Detect which cell encompasses the target text, then output its [x, y] center coordinate. 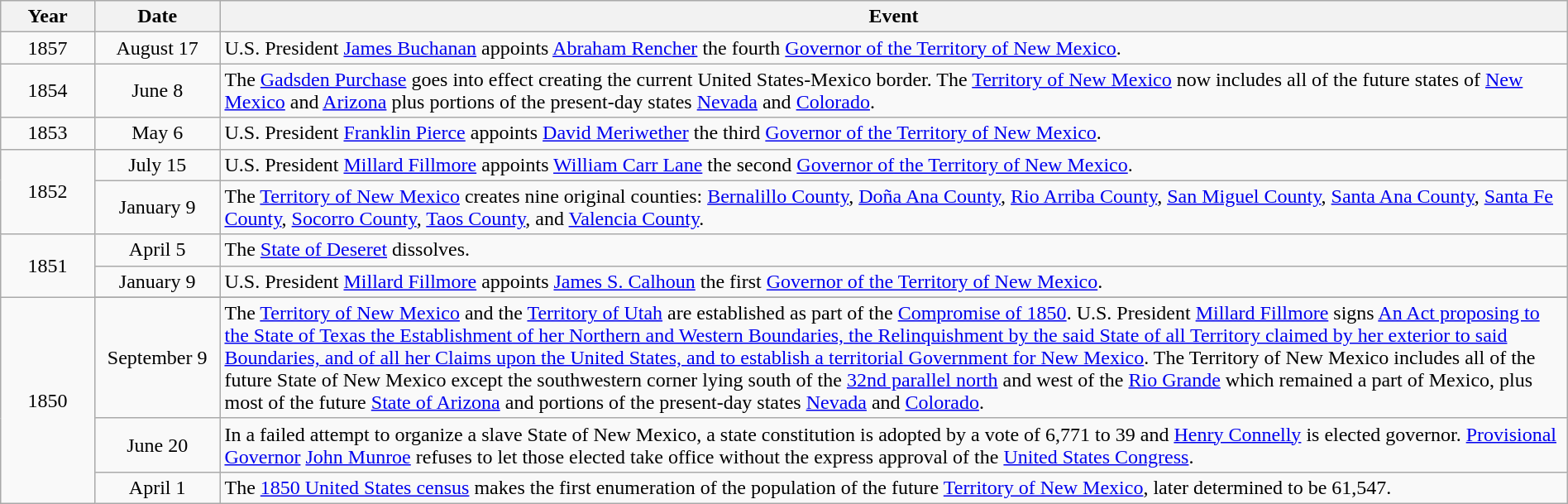
1854 [48, 91]
U.S. President Franklin Pierce appoints David Meriwether the third Governor of the Territory of New Mexico. [893, 133]
The 1850 United States census makes the first enumeration of the population of the future Territory of New Mexico, later determined to be 61,547. [893, 487]
September 9 [157, 358]
U.S. President Millard Fillmore appoints James S. Calhoun the first Governor of the Territory of New Mexico. [893, 281]
1857 [48, 48]
June 20 [157, 445]
1850 [48, 401]
U.S. President James Buchanan appoints Abraham Rencher the fourth Governor of the Territory of New Mexico. [893, 48]
May 6 [157, 133]
Year [48, 17]
1852 [48, 192]
August 17 [157, 48]
April 5 [157, 250]
April 1 [157, 487]
1851 [48, 266]
July 15 [157, 165]
Event [893, 17]
U.S. President Millard Fillmore appoints William Carr Lane the second Governor of the Territory of New Mexico. [893, 165]
1853 [48, 133]
The State of Deseret dissolves. [893, 250]
June 8 [157, 91]
Date [157, 17]
